Return [x, y] of the center of cell containing provided text 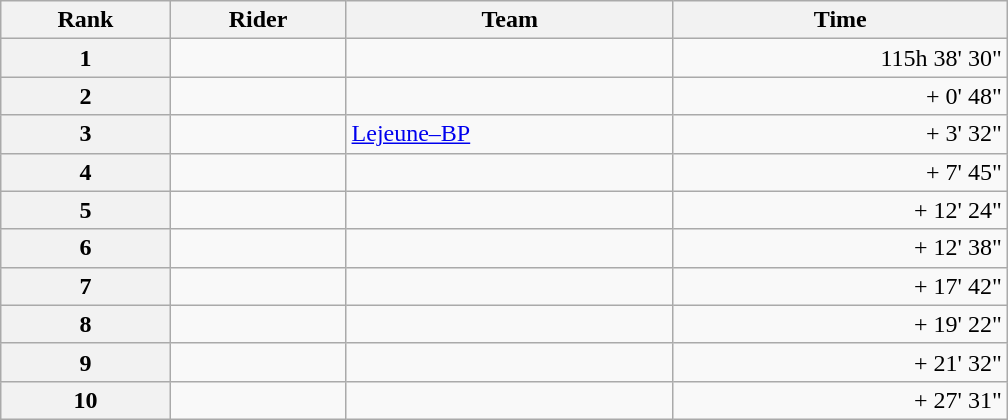
+ 12' 24" [840, 210]
4 [86, 172]
8 [86, 324]
7 [86, 286]
+ 0' 48" [840, 96]
3 [86, 134]
Time [840, 20]
115h 38' 30" [840, 58]
6 [86, 248]
+ 7' 45" [840, 172]
+ 17' 42" [840, 286]
+ 12' 38" [840, 248]
10 [86, 400]
2 [86, 96]
9 [86, 362]
Lejeune–BP [510, 134]
+ 27' 31" [840, 400]
Rider [258, 20]
+ 19' 22" [840, 324]
+ 3' 32" [840, 134]
5 [86, 210]
Team [510, 20]
1 [86, 58]
+ 21' 32" [840, 362]
Rank [86, 20]
